Determine the (x, y) coordinate at the center of the cell enclosing the given text.  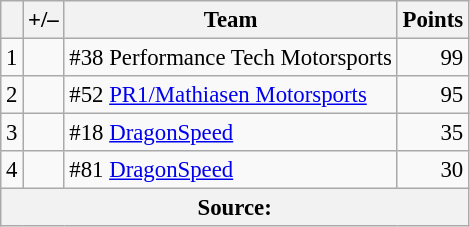
#52 PR1/Mathiasen Motorsports (230, 95)
Points (432, 20)
Source: (235, 208)
#38 Performance Tech Motorsports (230, 58)
1 (12, 58)
#18 DragonSpeed (230, 133)
Team (230, 20)
4 (12, 170)
2 (12, 95)
#81 DragonSpeed (230, 170)
3 (12, 133)
95 (432, 95)
35 (432, 133)
+/– (44, 20)
30 (432, 170)
99 (432, 58)
